From the cell containing the given text, extract its center point as (X, Y) coordinate. 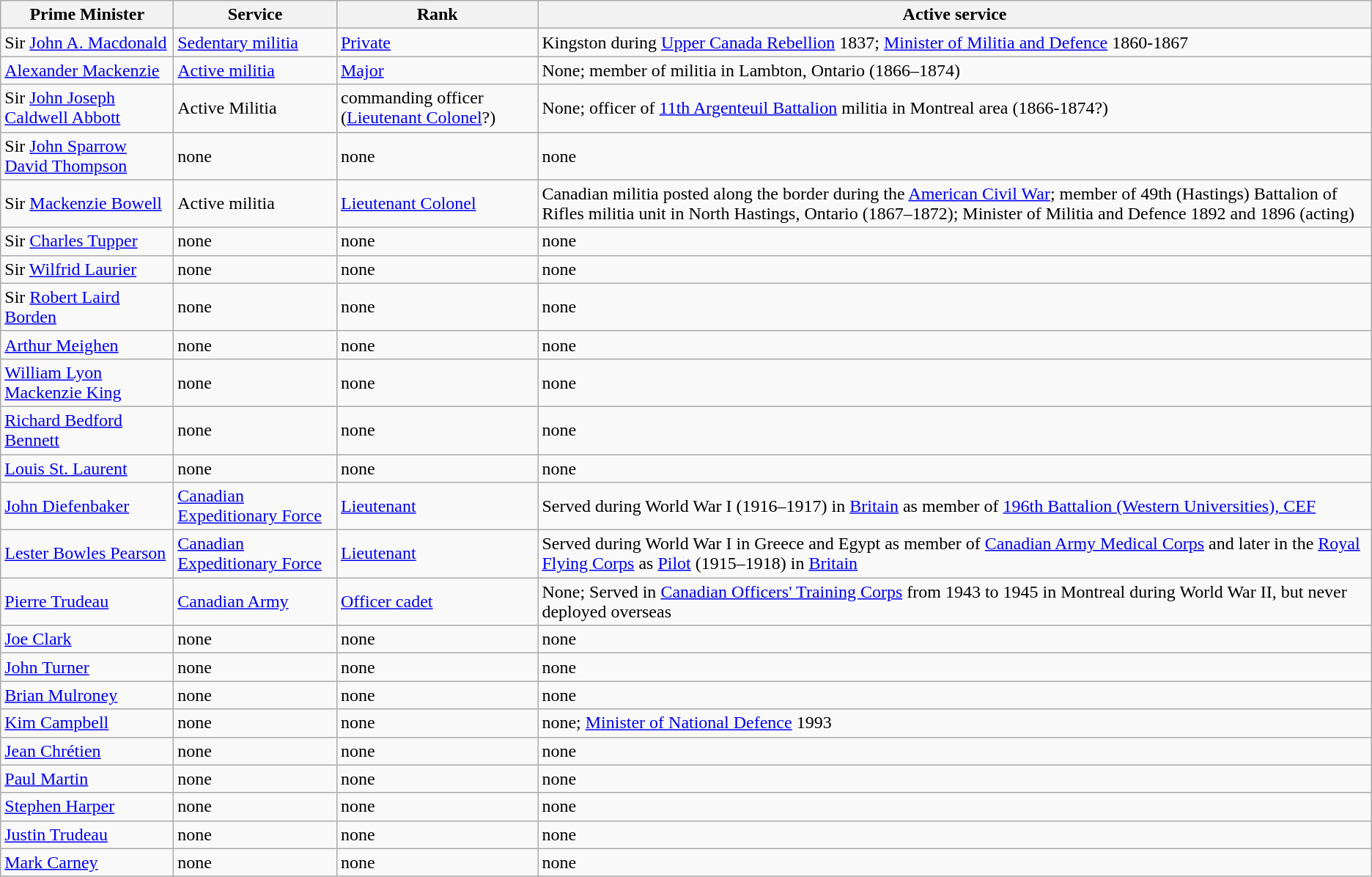
Sir Wilfrid Laurier (87, 269)
Sir John A. Macdonald (87, 43)
Mark Carney (87, 862)
Jean Chrétien (87, 751)
Arthur Meighen (87, 345)
Lieutenant Colonel (437, 204)
Active service (954, 15)
Justin Trudeau (87, 834)
Private (437, 43)
Sir John Joseph Caldwell Abbott (87, 109)
Prime Minister (87, 15)
Louis St. Laurent (87, 469)
John Diefenbaker (87, 506)
None; Served in Canadian Officers' Training Corps from 1943 to 1945 in Montreal during World War II, but never deployed overseas (954, 601)
Sir Charles Tupper (87, 241)
Paul Martin (87, 779)
Stephen Harper (87, 807)
John Turner (87, 667)
Service (255, 15)
Kim Campbell (87, 723)
Pierre Trudeau (87, 601)
Sedentary militia (255, 43)
Brian Mulroney (87, 695)
None; member of militia in Lambton, Ontario (1866–1874) (954, 70)
Richard Bedford Bennett (87, 430)
Alexander Mackenzie (87, 70)
Served during World War I (1916–1917) in Britain as member of 196th Battalion (Western Universities), CEF (954, 506)
Sir Mackenzie Bowell (87, 204)
Joe Clark (87, 639)
Officer cadet (437, 601)
Rank (437, 15)
William Lyon Mackenzie King (87, 383)
none; Minister of National Defence 1993 (954, 723)
Major (437, 70)
commanding officer (Lieutenant Colonel?) (437, 109)
Active Militia (255, 109)
Kingston during Upper Canada Rebellion 1837; Minister of Militia and Defence 1860-1867 (954, 43)
Sir Robert Laird Borden (87, 307)
Lester Bowles Pearson (87, 554)
Canadian Army (255, 601)
None; officer of 11th Argenteuil Battalion militia in Montreal area (1866-1874?) (954, 109)
Sir John Sparrow David Thompson (87, 155)
